Scan for the cell matching the given text and deliver its [X, Y] coordinate at center. 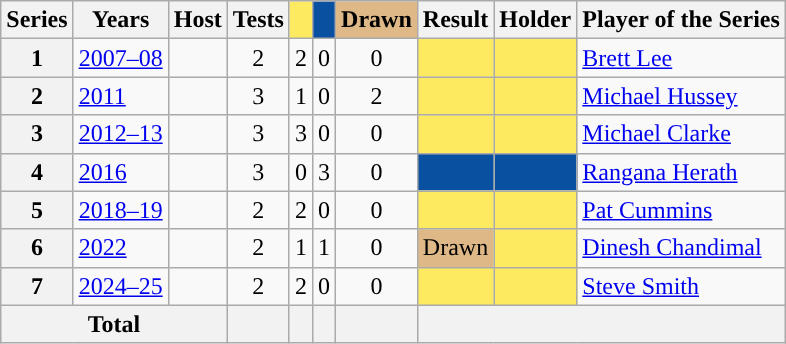
7 [37, 286]
2012–13 [120, 134]
Tests [258, 20]
Years [120, 20]
4 [37, 172]
Result [455, 20]
2011 [120, 96]
Total [114, 324]
2016 [120, 172]
Series [37, 20]
2007–08 [120, 58]
2022 [120, 248]
2024–25 [120, 286]
Player of the Series [682, 20]
Host [198, 20]
Brett Lee [682, 58]
Rangana Herath [682, 172]
Pat Cummins [682, 210]
2018–19 [120, 210]
Michael Hussey [682, 96]
6 [37, 248]
Dinesh Chandimal [682, 248]
Michael Clarke [682, 134]
Holder [536, 20]
5 [37, 210]
Steve Smith [682, 286]
